Capture the cell that displays the provided text and extract its (x, y) central coordinate. 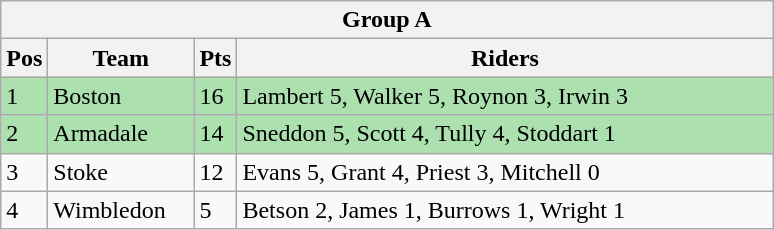
Pts (216, 58)
12 (216, 172)
Armadale (121, 134)
5 (216, 210)
Pos (24, 58)
Riders (505, 58)
Stoke (121, 172)
Team (121, 58)
Lambert 5, Walker 5, Roynon 3, Irwin 3 (505, 96)
Evans 5, Grant 4, Priest 3, Mitchell 0 (505, 172)
Boston (121, 96)
Sneddon 5, Scott 4, Tully 4, Stoddart 1 (505, 134)
2 (24, 134)
Group A (387, 20)
Betson 2, James 1, Burrows 1, Wright 1 (505, 210)
16 (216, 96)
Wimbledon (121, 210)
14 (216, 134)
1 (24, 96)
4 (24, 210)
3 (24, 172)
